Return (X, Y) of the center of cell containing provided text 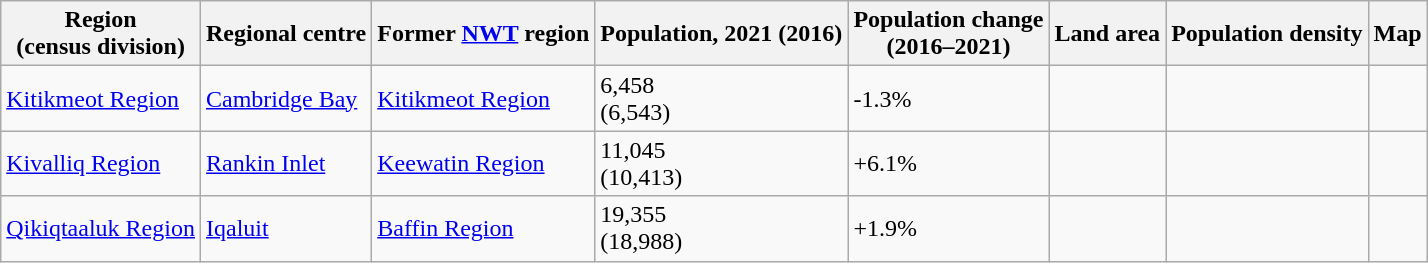
Qikiqtaaluk Region (101, 228)
+6.1% (948, 164)
Cambridge Bay (286, 98)
Population, 2021 (2016) (722, 34)
-1.3% (948, 98)
11,045(10,413) (722, 164)
Former NWT region (484, 34)
6,458(6,543) (722, 98)
Map (1398, 34)
19,355(18,988) (722, 228)
+1.9% (948, 228)
Kivalliq Region (101, 164)
Baffin Region (484, 228)
Land area (1108, 34)
Regional centre (286, 34)
Keewatin Region (484, 164)
Population density (1267, 34)
Rankin Inlet (286, 164)
Population change(2016–2021) (948, 34)
Region(census division) (101, 34)
Iqaluit (286, 228)
